Provide the [X, Y] coordinate of the cell's center where the given text is located.  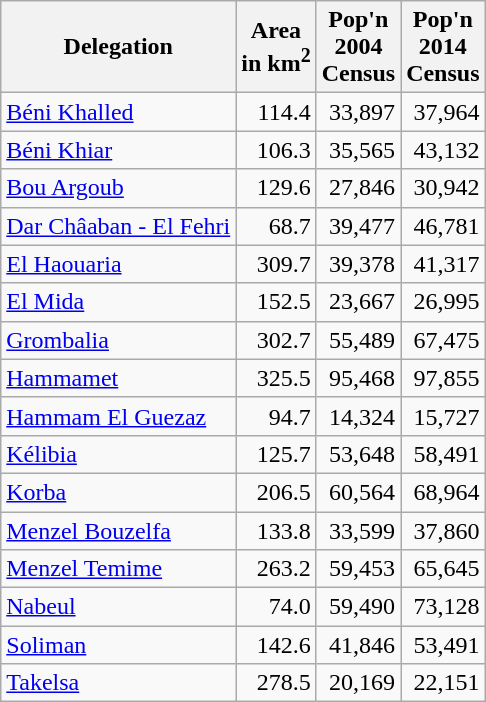
58,491 [443, 454]
59,453 [358, 569]
22,151 [443, 683]
Béni Khalled [118, 112]
59,490 [358, 607]
206.5 [276, 492]
65,645 [443, 569]
41,846 [358, 645]
35,565 [358, 150]
Area in km2 [276, 47]
67,475 [443, 340]
Hammamet [118, 378]
41,317 [443, 264]
53,491 [443, 645]
Béni Khiar [118, 150]
Takelsa [118, 683]
El Haouaria [118, 264]
Pop'n 2004Census [358, 47]
74.0 [276, 607]
33,599 [358, 531]
263.2 [276, 569]
30,942 [443, 188]
39,378 [358, 264]
Kélibia [118, 454]
Soliman [118, 645]
106.3 [276, 150]
20,169 [358, 683]
68.7 [276, 226]
37,964 [443, 112]
Menzel Temime [118, 569]
278.5 [276, 683]
14,324 [358, 416]
325.5 [276, 378]
53,648 [358, 454]
68,964 [443, 492]
Bou Argoub [118, 188]
39,477 [358, 226]
43,132 [443, 150]
Grombalia [118, 340]
125.7 [276, 454]
El Mida [118, 302]
Pop'n 2014Census [443, 47]
37,860 [443, 531]
309.7 [276, 264]
Korba [118, 492]
Delegation [118, 47]
26,995 [443, 302]
94.7 [276, 416]
Dar Châaban - El Fehri [118, 226]
23,667 [358, 302]
55,489 [358, 340]
73,128 [443, 607]
Nabeul [118, 607]
33,897 [358, 112]
114.4 [276, 112]
302.7 [276, 340]
15,727 [443, 416]
97,855 [443, 378]
152.5 [276, 302]
129.6 [276, 188]
46,781 [443, 226]
Hammam El Guezaz [118, 416]
Menzel Bouzelfa [118, 531]
60,564 [358, 492]
133.8 [276, 531]
142.6 [276, 645]
27,846 [358, 188]
95,468 [358, 378]
